Search for the cell housing the specified text and yield its (x, y) center coordinate. 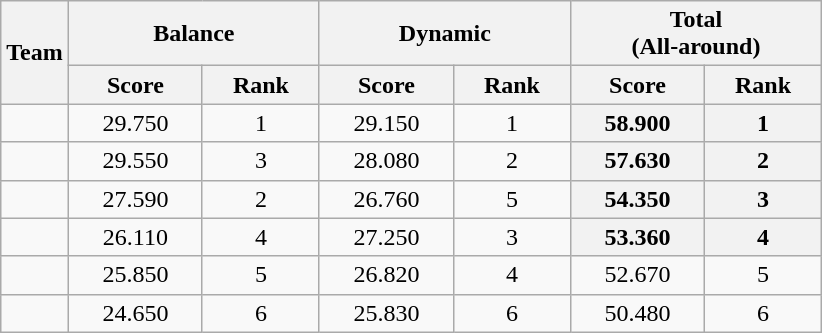
29.550 (135, 161)
24.650 (135, 313)
Dynamic (444, 34)
50.480 (637, 313)
Balance (194, 34)
26.820 (386, 275)
Total(All-around) (696, 34)
Team (35, 52)
58.900 (637, 123)
29.150 (386, 123)
26.760 (386, 199)
25.830 (386, 313)
53.360 (637, 237)
26.110 (135, 237)
25.850 (135, 275)
54.350 (637, 199)
28.080 (386, 161)
29.750 (135, 123)
52.670 (637, 275)
27.250 (386, 237)
27.590 (135, 199)
57.630 (637, 161)
